From the cell containing the given text, extract its center point as [x, y] coordinate. 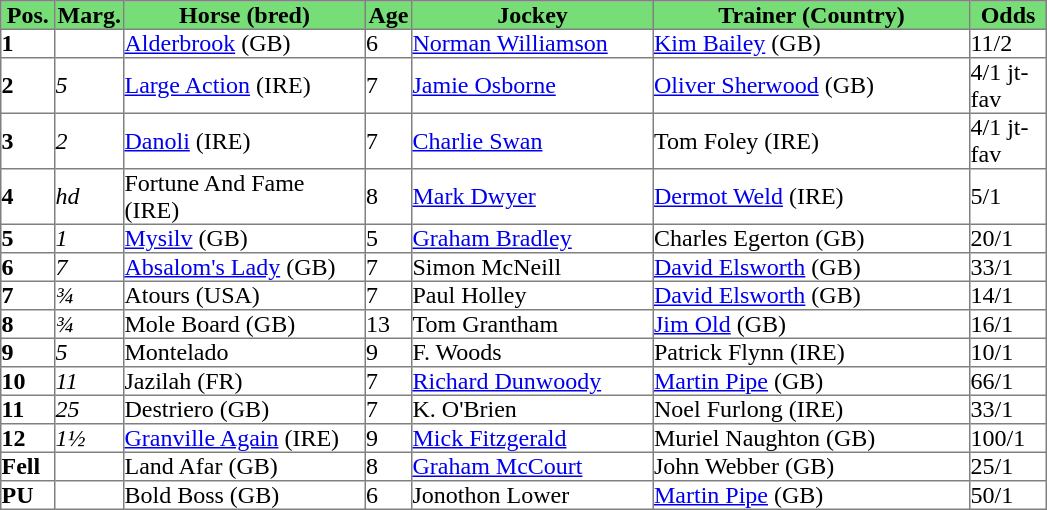
25/1 [1008, 466]
Pos. [28, 15]
Norman Williamson [533, 43]
Richard Dunwoody [533, 381]
Age [388, 15]
Dermot Weld (IRE) [811, 197]
PU [28, 495]
66/1 [1008, 381]
Jazilah (FR) [245, 381]
Paul Holley [533, 295]
Oliver Sherwood (GB) [811, 86]
Jamie Osborne [533, 86]
Tom Foley (IRE) [811, 141]
5/1 [1008, 197]
Fell [28, 466]
Fortune And Fame (IRE) [245, 197]
50/1 [1008, 495]
10/1 [1008, 352]
Bold Boss (GB) [245, 495]
16/1 [1008, 324]
4 [28, 197]
14/1 [1008, 295]
Simon McNeill [533, 267]
Horse (bred) [245, 15]
Patrick Flynn (IRE) [811, 352]
10 [28, 381]
Jockey [533, 15]
Mark Dwyer [533, 197]
Kim Bailey (GB) [811, 43]
Mysilv (GB) [245, 238]
Graham McCourt [533, 466]
Montelado [245, 352]
20/1 [1008, 238]
1½ [90, 438]
Jonothon Lower [533, 495]
Tom Grantham [533, 324]
12 [28, 438]
13 [388, 324]
Granville Again (IRE) [245, 438]
Charlie Swan [533, 141]
Muriel Naughton (GB) [811, 438]
Danoli (IRE) [245, 141]
Noel Furlong (IRE) [811, 409]
Alderbrook (GB) [245, 43]
Mole Board (GB) [245, 324]
K. O'Brien [533, 409]
Jim Old (GB) [811, 324]
Destriero (GB) [245, 409]
25 [90, 409]
3 [28, 141]
11/2 [1008, 43]
Absalom's Lady (GB) [245, 267]
Trainer (Country) [811, 15]
F. Woods [533, 352]
Land Afar (GB) [245, 466]
John Webber (GB) [811, 466]
Graham Bradley [533, 238]
hd [90, 197]
Odds [1008, 15]
Atours (USA) [245, 295]
Charles Egerton (GB) [811, 238]
100/1 [1008, 438]
Large Action (IRE) [245, 86]
Mick Fitzgerald [533, 438]
Marg. [90, 15]
